Scan for the cell matching the given text and deliver its [X, Y] coordinate at center. 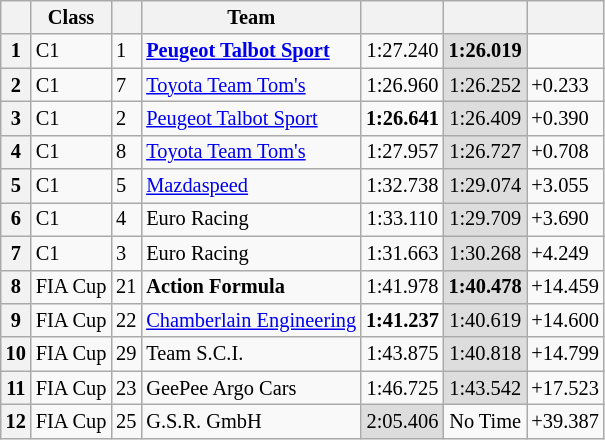
1:40.478 [486, 287]
1:30.268 [486, 253]
1:26.019 [486, 51]
+0.708 [566, 152]
+39.387 [566, 421]
1:27.957 [402, 152]
29 [126, 354]
1:40.619 [486, 320]
1:31.663 [402, 253]
+0.233 [566, 85]
1:26.409 [486, 118]
Team [251, 17]
1:41.978 [402, 287]
2:05.406 [402, 421]
1:26.641 [402, 118]
No Time [486, 421]
GeePee Argo Cars [251, 388]
22 [126, 320]
1:29.074 [486, 186]
25 [126, 421]
Class [71, 17]
+4.249 [566, 253]
10 [16, 354]
9 [16, 320]
G.S.R. GmbH [251, 421]
Chamberlain Engineering [251, 320]
1:40.818 [486, 354]
Mazdaspeed [251, 186]
1:26.252 [486, 85]
+3.690 [566, 219]
+14.600 [566, 320]
Action Formula [251, 287]
11 [16, 388]
23 [126, 388]
+0.390 [566, 118]
1:32.738 [402, 186]
+17.523 [566, 388]
1:41.237 [402, 320]
1:43.542 [486, 388]
+14.799 [566, 354]
1:27.240 [402, 51]
Team S.C.I. [251, 354]
1:26.727 [486, 152]
+14.459 [566, 287]
1:26.960 [402, 85]
1:33.110 [402, 219]
1:43.875 [402, 354]
21 [126, 287]
1:29.709 [486, 219]
12 [16, 421]
1:46.725 [402, 388]
+3.055 [566, 186]
6 [16, 219]
